Output the (X, Y) coordinate of the center of the cell containing the given text.  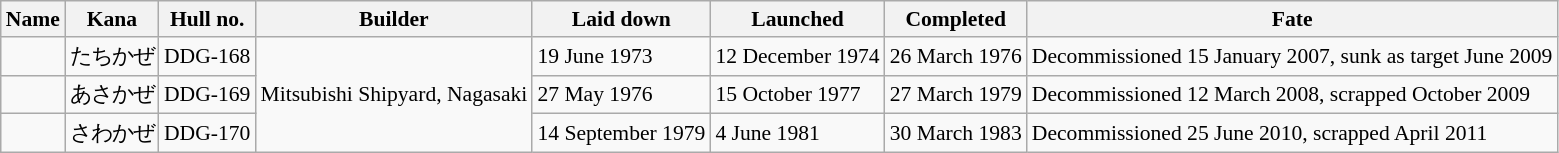
DDG-170 (207, 134)
Completed (956, 19)
Decommissioned 25 June 2010, scrapped April 2011 (1292, 134)
19 June 1973 (621, 56)
27 March 1979 (956, 94)
15 October 1977 (797, 94)
DDG-169 (207, 94)
Decommissioned 12 March 2008, scrapped October 2009 (1292, 94)
Fate (1292, 19)
Name (33, 19)
Hull no. (207, 19)
Mitsubishi Shipyard, Nagasaki (394, 95)
あさかぜ (112, 94)
12 December 1974 (797, 56)
Kana (112, 19)
27 May 1976 (621, 94)
Decommissioned 15 January 2007, sunk as target June 2009 (1292, 56)
さわかぜ (112, 134)
14 September 1979 (621, 134)
たちかぜ (112, 56)
Launched (797, 19)
30 March 1983 (956, 134)
Builder (394, 19)
4 June 1981 (797, 134)
26 March 1976 (956, 56)
DDG-168 (207, 56)
Laid down (621, 19)
